Search for the cell housing the specified text and yield its (X, Y) center coordinate. 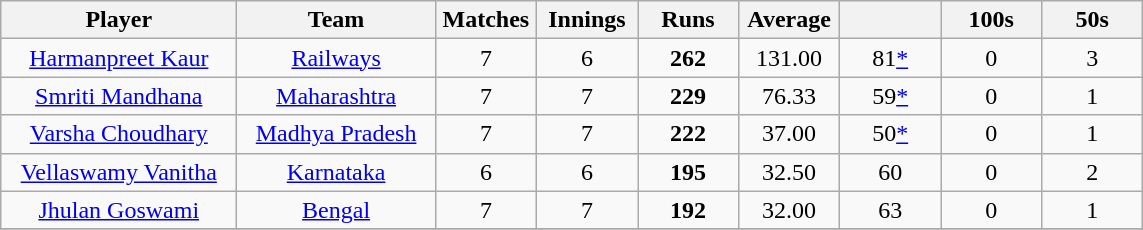
Madhya Pradesh (336, 134)
76.33 (790, 96)
Innings (586, 20)
Runs (688, 20)
222 (688, 134)
32.00 (790, 210)
Jhulan Goswami (119, 210)
32.50 (790, 172)
Average (790, 20)
50* (890, 134)
60 (890, 172)
Harmanpreet Kaur (119, 58)
131.00 (790, 58)
Team (336, 20)
3 (1092, 58)
Matches (486, 20)
Bengal (336, 210)
50s (1092, 20)
229 (688, 96)
37.00 (790, 134)
59* (890, 96)
2 (1092, 172)
Karnataka (336, 172)
Smriti Mandhana (119, 96)
Player (119, 20)
192 (688, 210)
63 (890, 210)
Varsha Choudhary (119, 134)
Railways (336, 58)
Vellaswamy Vanitha (119, 172)
262 (688, 58)
195 (688, 172)
100s (992, 20)
Maharashtra (336, 96)
81* (890, 58)
